Extract the [x, y] coordinate from the center of the cell holding the provided text.  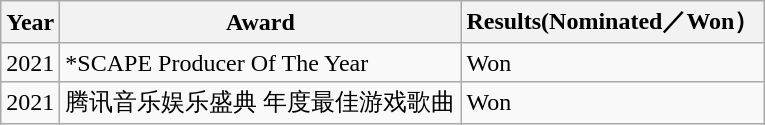
Award [260, 22]
腾讯音乐娱乐盛典 年度最佳游戏歌曲 [260, 102]
*SCAPE Producer Of The Year [260, 62]
Year [30, 22]
Results(Nominated／Won） [612, 22]
